Search for the cell housing the specified text and yield its [x, y] center coordinate. 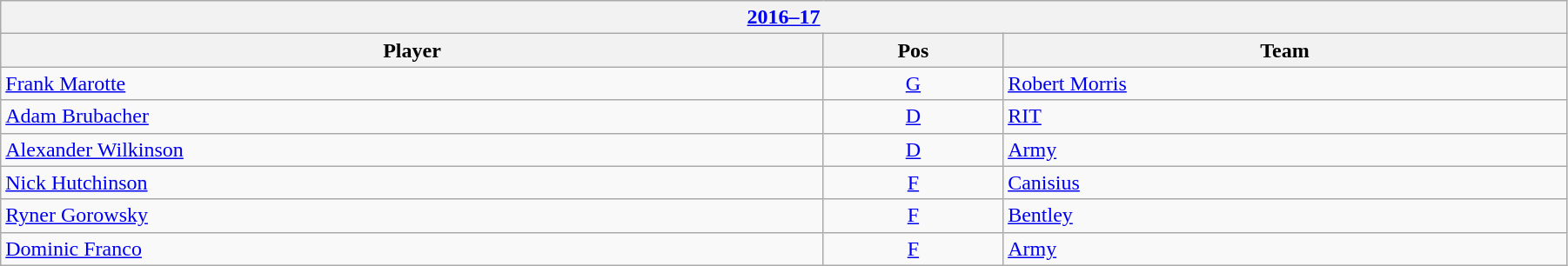
Robert Morris [1285, 83]
RIT [1285, 116]
Ryner Gorowsky [412, 216]
Pos [913, 50]
Nick Hutchinson [412, 183]
Team [1285, 50]
Bentley [1285, 216]
2016–17 [784, 17]
Canisius [1285, 183]
Dominic Franco [412, 249]
G [913, 83]
Alexander Wilkinson [412, 150]
Player [412, 50]
Adam Brubacher [412, 116]
Frank Marotte [412, 83]
